Output the [x, y] coordinate of the center of the cell containing the given text.  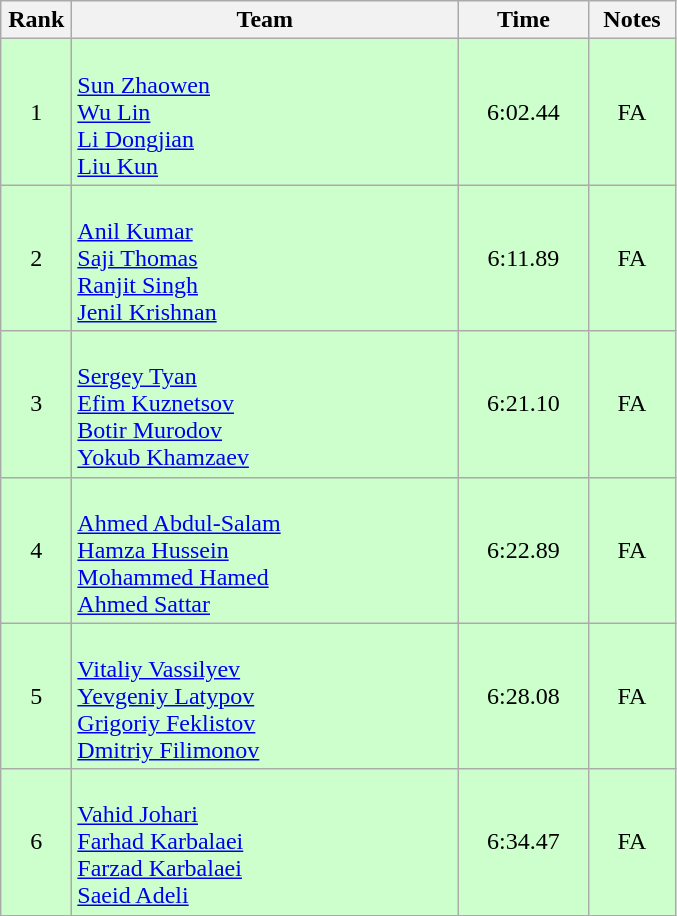
6:22.89 [524, 550]
6:28.08 [524, 696]
Team [265, 20]
6:02.44 [524, 112]
1 [36, 112]
Rank [36, 20]
Vitaliy VassilyevYevgeniy LatypovGrigoriy FeklistovDmitriy Filimonov [265, 696]
Sun ZhaowenWu LinLi DongjianLiu Kun [265, 112]
Time [524, 20]
Ahmed Abdul-SalamHamza HusseinMohammed HamedAhmed Sattar [265, 550]
2 [36, 258]
Sergey TyanEfim KuznetsovBotir MurodovYokub Khamzaev [265, 404]
6 [36, 842]
6:11.89 [524, 258]
Notes [632, 20]
6:34.47 [524, 842]
6:21.10 [524, 404]
3 [36, 404]
Vahid JohariFarhad KarbalaeiFarzad KarbalaeiSaeid Adeli [265, 842]
4 [36, 550]
Anil KumarSaji ThomasRanjit SinghJenil Krishnan [265, 258]
5 [36, 696]
